Identify which cell holds the provided text, then report its (X, Y) central coordinate. 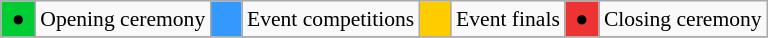
Closing ceremony (683, 19)
Event finals (508, 19)
Opening ceremony (122, 19)
Event competitions (330, 19)
